Provide the [X, Y] coordinate of the cell's center where the given text is located.  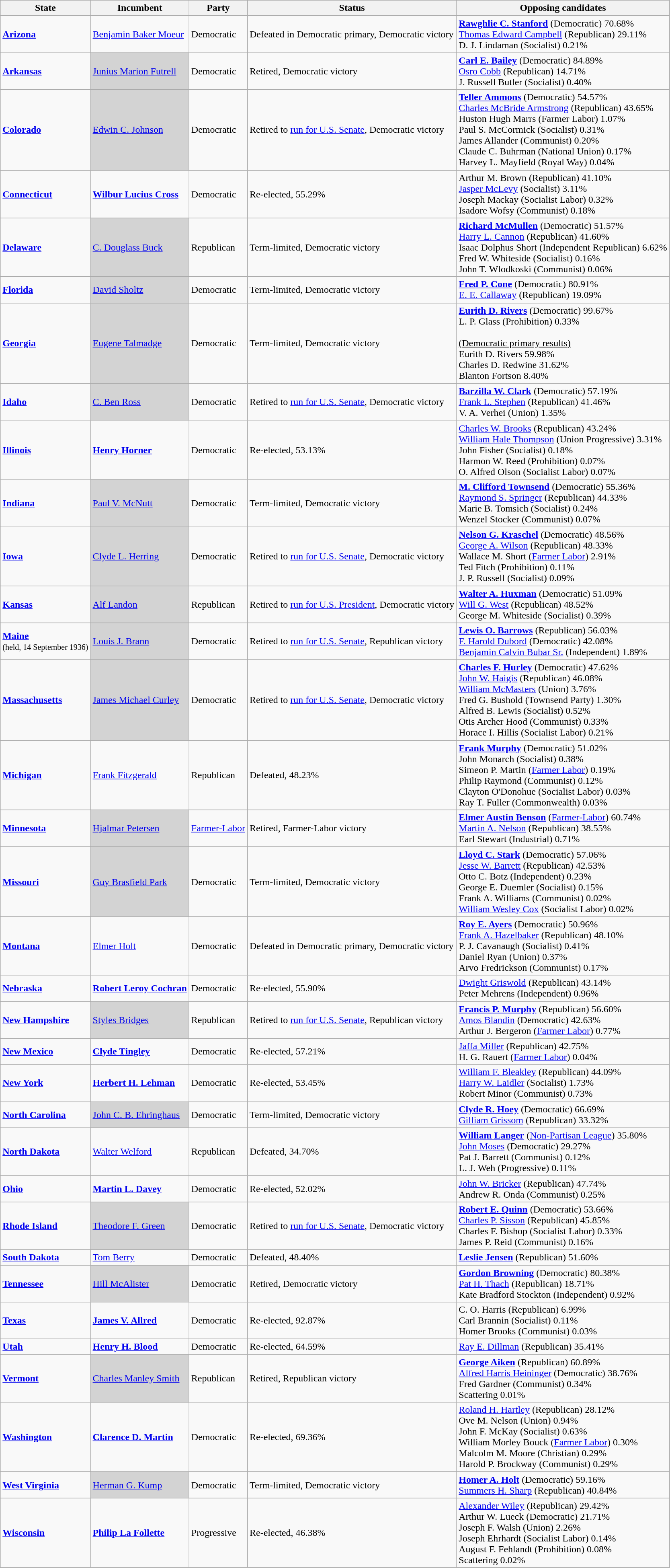
Incumbent [140, 8]
Retired to run for U.S. President, Democratic victory [352, 604]
Defeated, 34.70% [352, 1152]
Minnesota [45, 828]
Clyde Tingley [140, 1051]
Robert Leroy Cochran [140, 988]
Retired, Farmer-Labor victory [352, 828]
Texas [45, 1321]
Henry Horner [140, 450]
Massachusetts [45, 700]
David Sholtz [140, 290]
John W. Bricker (Republican) 47.74%Andrew R. Onda (Communist) 0.25% [563, 1189]
Re-elected, 53.13% [352, 450]
North Dakota [45, 1152]
Hill McAlister [140, 1284]
Re-elected, 64.59% [352, 1347]
Defeated, 48.40% [352, 1257]
Rawghlie C. Stanford (Democratic) 70.68%Thomas Edward Campbell (Republican) 29.11%D. J. Lindaman (Socialist) 0.21% [563, 34]
Missouri [45, 882]
William Langer (Non-Partisan League) 35.80%John Moses (Democratic) 29.27%Pat J. Barrett (Communist) 0.12%L. J. Weh (Progressive) 0.11% [563, 1152]
Florida [45, 290]
James V. Allred [140, 1321]
Farmer-Labor [218, 828]
Kansas [45, 604]
Lewis O. Barrows (Republican) 56.03%F. Harold Dubord (Democratic) 42.08%Benjamin Calvin Bubar Sr. (Independent) 1.89% [563, 641]
South Dakota [45, 1257]
Theodore F. Green [140, 1226]
Herbert H. Lehman [140, 1083]
Re-elected, 46.38% [352, 1533]
Re-elected, 52.02% [352, 1189]
Nebraska [45, 988]
Ohio [45, 1189]
Louis J. Brann [140, 641]
Defeated, 48.23% [352, 775]
Idaho [45, 402]
Clarence D. Martin [140, 1437]
Re-elected, 55.29% [352, 194]
Status [352, 8]
New York [45, 1083]
Colorado [45, 130]
West Virginia [45, 1485]
Dwight Griswold (Republican) 43.14%Peter Mehrens (Independent) 0.96% [563, 988]
Martin L. Davey [140, 1189]
Philip La Follette [140, 1533]
Benjamin Baker Moeur [140, 34]
Hjalmar Petersen [140, 828]
Paul V. McNutt [140, 503]
James Michael Curley [140, 700]
Barzilla W. Clark (Democratic) 57.19%Frank L. Stephen (Republican) 41.46%V. A. Verhei (Union) 1.35% [563, 402]
Arthur M. Brown (Republican) 41.10%Jasper McLevy (Socialist) 3.11%Joseph Mackay (Socialist Labor) 0.32%Isadore Wofsy (Communist) 0.18% [563, 194]
Clyde L. Herring [140, 556]
Retired, Republican victory [352, 1379]
Robert E. Quinn (Democratic) 53.66%Charles P. Sisson (Republican) 45.85%Charles F. Bishop (Socialist Labor) 0.33%James P. Reid (Communist) 0.16% [563, 1226]
C. Douglass Buck [140, 247]
Re-elected, 69.36% [352, 1437]
Arkansas [45, 71]
Vermont [45, 1379]
Edwin C. Johnson [140, 130]
Re-elected, 55.90% [352, 988]
John C. B. Ehringhaus [140, 1115]
Re-elected, 57.21% [352, 1051]
Francis P. Murphy (Republican) 56.60%Amos Blandin (Democratic) 42.63%Arthur J. Bergeron (Farmer Labor) 0.77% [563, 1020]
C. Ben Ross [140, 402]
Alf Landon [140, 604]
Wilbur Lucius Cross [140, 194]
M. Clifford Townsend (Democratic) 55.36%Raymond S. Springer (Republican) 44.33%Marie B. Tomsich (Socialist) 0.24%Wenzel Stocker (Communist) 0.07% [563, 503]
Herman G. Kump [140, 1485]
Utah [45, 1347]
Party [218, 8]
Georgia [45, 343]
New Hampshire [45, 1020]
Clyde R. Hoey (Democratic) 66.69%Gilliam Grissom (Republican) 33.32% [563, 1115]
Iowa [45, 556]
Styles Bridges [140, 1020]
Delaware [45, 247]
Ray E. Dillman (Republican) 35.41% [563, 1347]
Montana [45, 946]
Henry H. Blood [140, 1347]
William F. Bleakley (Republican) 44.09%Harry W. Laidler (Socialist) 1.73%Robert Minor (Communist) 0.73% [563, 1083]
Frank Fitzgerald [140, 775]
Tennessee [45, 1284]
Rhode Island [45, 1226]
Connecticut [45, 194]
Charles Manley Smith [140, 1379]
Arizona [45, 34]
Carl E. Bailey (Democratic) 84.89%Osro Cobb (Republican) 14.71%J. Russell Butler (Socialist) 0.40% [563, 71]
Progressive [218, 1533]
Re-elected, 92.87% [352, 1321]
Re-elected, 53.45% [352, 1083]
Walter Welford [140, 1152]
Tom Berry [140, 1257]
Homer A. Holt (Democratic) 59.16%Summers H. Sharp (Republican) 40.84% [563, 1485]
Junius Marion Futrell [140, 71]
Indiana [45, 503]
State [45, 8]
Guy Brasfield Park [140, 882]
Leslie Jensen (Republican) 51.60% [563, 1257]
Washington [45, 1437]
Walter A. Huxman (Democratic) 51.09%Will G. West (Republican) 48.52%George M. Whiteside (Socialist) 0.39% [563, 604]
Elmer Austin Benson (Farmer-Labor) 60.74%Martin A. Nelson (Republican) 38.55%Earl Stewart (Industrial) 0.71% [563, 828]
Maine(held, 14 September 1936) [45, 641]
C. O. Harris (Republican) 6.99%Carl Brannin (Socialist) 0.11%Homer Brooks (Communist) 0.03% [563, 1321]
George Aiken (Republican) 60.89%Alfred Harris Heininger (Democratic) 38.76%Fred Gardner (Communist) 0.34%Scattering 0.01% [563, 1379]
New Mexico [45, 1051]
Gordon Browning (Democratic) 80.38%Pat H. Thach (Republican) 18.71%Kate Bradford Stockton (Independent) 0.92% [563, 1284]
Jaffa Miller (Republican) 42.75%H. G. Rauert (Farmer Labor) 0.04% [563, 1051]
Eugene Talmadge [140, 343]
Opposing candidates [563, 8]
Wisconsin [45, 1533]
Elmer Holt [140, 946]
Fred P. Cone (Democratic) 80.91%E. E. Callaway (Republican) 19.09% [563, 290]
Illinois [45, 450]
Michigan [45, 775]
North Carolina [45, 1115]
